Provide the [x, y] coordinate of the cell's center where the given text is located.  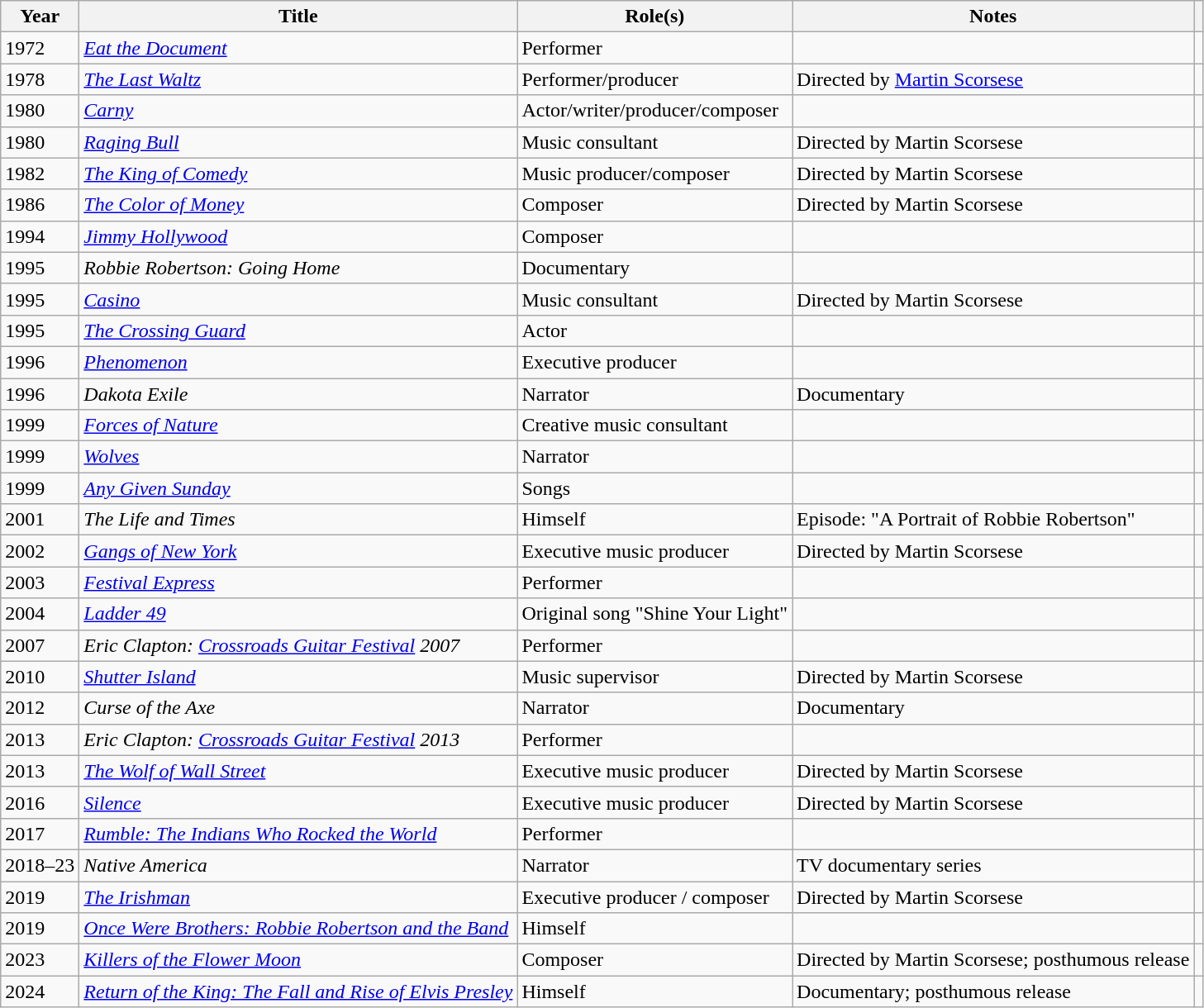
Silence [298, 802]
2023 [40, 960]
2018–23 [40, 865]
Actor/writer/producer/composer [654, 111]
Documentary; posthumous release [993, 991]
Notes [993, 17]
Eric Clapton: Crossroads Guitar Festival 2007 [298, 645]
2007 [40, 645]
Native America [298, 865]
1986 [40, 205]
2012 [40, 708]
Eric Clapton: Crossroads Guitar Festival 2013 [298, 739]
1994 [40, 236]
Any Given Sunday [298, 488]
Gangs of New York [298, 551]
The Color of Money [298, 205]
TV documentary series [993, 865]
Jimmy Hollywood [298, 236]
2024 [40, 991]
Raging Bull [298, 142]
Actor [654, 330]
Eat the Document [298, 48]
Music producer/composer [654, 174]
Performer/producer [654, 79]
2017 [40, 834]
The Life and Times [298, 520]
Casino [298, 299]
Shutter Island [298, 677]
Executive producer / composer [654, 896]
The Wolf of Wall Street [298, 771]
1972 [40, 48]
Rumble: The Indians Who Rocked the World [298, 834]
2002 [40, 551]
Year [40, 17]
Episode: "A Portrait of Robbie Robertson" [993, 520]
Title [298, 17]
Original song "Shine Your Light" [654, 614]
Dakota Exile [298, 394]
2003 [40, 582]
Return of the King: The Fall and Rise of Elvis Presley [298, 991]
The Last Waltz [298, 79]
Ladder 49 [298, 614]
2010 [40, 677]
Executive producer [654, 362]
Phenomenon [298, 362]
Festival Express [298, 582]
1982 [40, 174]
1978 [40, 79]
Carny [298, 111]
Creative music consultant [654, 426]
2016 [40, 802]
Music supervisor [654, 677]
The Crossing Guard [298, 330]
Forces of Nature [298, 426]
Killers of the Flower Moon [298, 960]
Once Were Brothers: Robbie Robertson and the Band [298, 929]
Songs [654, 488]
The Irishman [298, 896]
The King of Comedy [298, 174]
Directed by Martin Scorsese; posthumous release [993, 960]
2004 [40, 614]
2001 [40, 520]
Curse of the Axe [298, 708]
Wolves [298, 457]
Role(s) [654, 17]
Robbie Robertson: Going Home [298, 268]
